Output the [X, Y] coordinate of the center of the cell containing the given text.  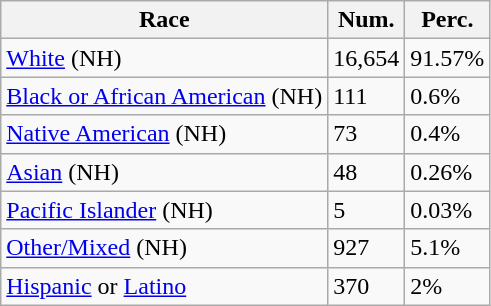
91.57% [448, 58]
73 [366, 134]
Hispanic or Latino [164, 286]
Pacific Islander (NH) [164, 210]
Asian (NH) [164, 172]
0.6% [448, 96]
White (NH) [164, 58]
0.26% [448, 172]
Num. [366, 20]
Race [164, 20]
Other/Mixed (NH) [164, 248]
927 [366, 248]
5 [366, 210]
0.03% [448, 210]
5.1% [448, 248]
Black or African American (NH) [164, 96]
111 [366, 96]
16,654 [366, 58]
0.4% [448, 134]
Native American (NH) [164, 134]
48 [366, 172]
Perc. [448, 20]
2% [448, 286]
370 [366, 286]
